Capture the cell that displays the provided text and extract its (X, Y) central coordinate. 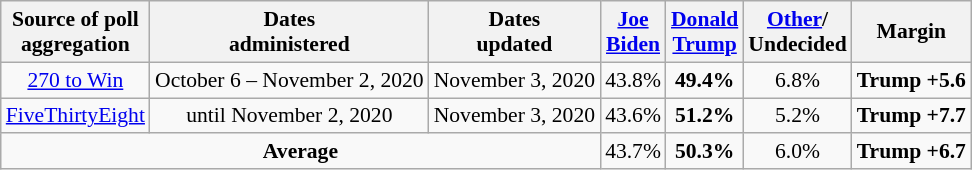
JoeBiden (633, 32)
Dates updated (514, 32)
Trump +5.6 (912, 80)
DonaldTrump (704, 32)
6.0% (797, 152)
6.8% (797, 80)
Trump +6.7 (912, 152)
Source of pollaggregation (76, 32)
49.4% (704, 80)
FiveThirtyEight (76, 116)
Other/Undecided (797, 32)
Average (300, 152)
October 6 – November 2, 2020 (290, 80)
50.3% (704, 152)
Dates administered (290, 32)
5.2% (797, 116)
Trump +7.7 (912, 116)
43.8% (633, 80)
43.6% (633, 116)
until November 2, 2020 (290, 116)
Margin (912, 32)
270 to Win (76, 80)
43.7% (633, 152)
51.2% (704, 116)
